Return [x, y] of the center of cell containing provided text 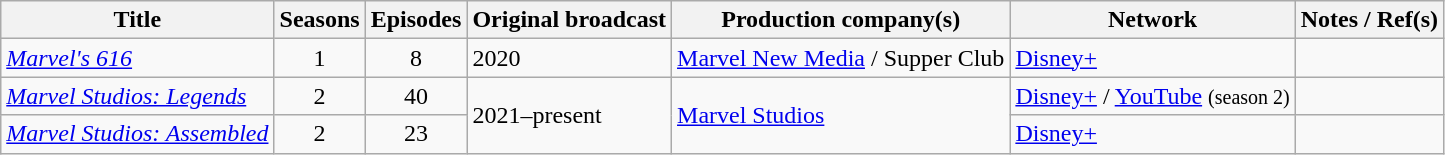
Episodes [416, 20]
Marvel's 616 [138, 58]
Title [138, 20]
40 [416, 96]
2020 [570, 58]
Disney+ / YouTube (season 2) [1152, 96]
Marvel Studios: Legends [138, 96]
Network [1152, 20]
Marvel New Media / Supper Club [841, 58]
23 [416, 134]
Marvel Studios [841, 115]
Notes / Ref(s) [1369, 20]
1 [320, 58]
Marvel Studios: Assembled [138, 134]
2021–present [570, 115]
Original broadcast [570, 20]
Seasons [320, 20]
8 [416, 58]
Production company(s) [841, 20]
